Capture the cell that displays the provided text and extract its [x, y] central coordinate. 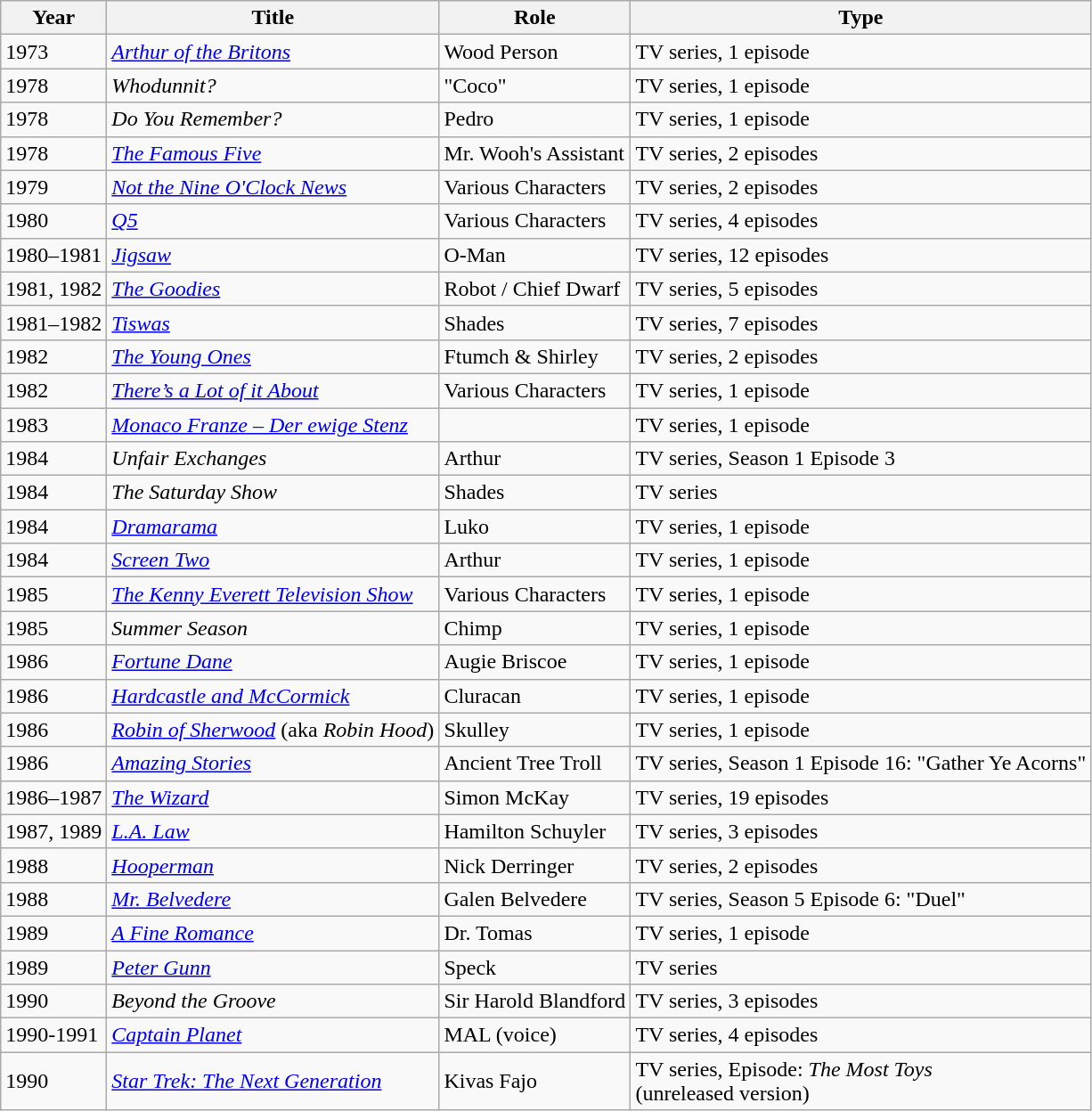
"Coco" [534, 86]
Summer Season [273, 628]
Title [273, 18]
TV series, 19 episodes [860, 797]
There’s a Lot of it About [273, 390]
1973 [53, 52]
Whodunnit? [273, 86]
Mr. Belvedere [273, 899]
Dramarama [273, 527]
Pedro [534, 119]
Unfair Exchanges [273, 459]
The Young Ones [273, 356]
Dr. Tomas [534, 933]
TV series, Season 1 Episode 16: "Gather Ye Acorns" [860, 764]
1980–1981 [53, 255]
Robot / Chief Dwarf [534, 289]
The Goodies [273, 289]
Hardcastle and McCormick [273, 696]
Arthur of the Britons [273, 52]
Not the Nine O'Clock News [273, 187]
Speck [534, 967]
Monaco Franze – Der ewige Stenz [273, 425]
Ftumch & Shirley [534, 356]
1981, 1982 [53, 289]
Sir Harold Blandford [534, 1001]
1981–1982 [53, 323]
Augie Briscoe [534, 662]
The Famous Five [273, 153]
The Saturday Show [273, 493]
Ancient Tree Troll [534, 764]
MAL (voice) [534, 1035]
Simon McKay [534, 797]
Jigsaw [273, 255]
Peter Gunn [273, 967]
TV series, Season 1 Episode 3 [860, 459]
A Fine Romance [273, 933]
Fortune Dane [273, 662]
Luko [534, 527]
1990-1991 [53, 1035]
O-Man [534, 255]
TV series, 12 episodes [860, 255]
Hooperman [273, 865]
TV series, 5 episodes [860, 289]
Nick Derringer [534, 865]
Chimp [534, 628]
The Wizard [273, 797]
Mr. Wooh's Assistant [534, 153]
Amazing Stories [273, 764]
Star Trek: The Next Generation [273, 1082]
Captain Planet [273, 1035]
Q5 [273, 221]
Robin of Sherwood (aka Robin Hood) [273, 730]
L.A. Law [273, 831]
Skulley [534, 730]
Do You Remember? [273, 119]
Hamilton Schuyler [534, 831]
TV series, Episode: The Most Toys (unreleased version) [860, 1082]
Galen Belvedere [534, 899]
Kivas Fajo [534, 1082]
Cluracan [534, 696]
Year [53, 18]
1987, 1989 [53, 831]
1983 [53, 425]
Tiswas [273, 323]
Type [860, 18]
Role [534, 18]
Screen Two [273, 560]
1986–1987 [53, 797]
Beyond the Groove [273, 1001]
1979 [53, 187]
Wood Person [534, 52]
The Kenny Everett Television Show [273, 594]
1980 [53, 221]
TV series, Season 5 Episode 6: "Duel" [860, 899]
TV series, 7 episodes [860, 323]
